Detect which cell encompasses the target text, then output its (x, y) center coordinate. 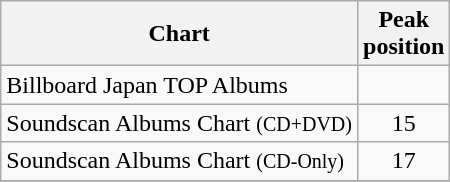
Chart (180, 34)
15 (404, 123)
Billboard Japan TOP Albums (180, 85)
Soundscan Albums Chart (CD+DVD) (180, 123)
Soundscan Albums Chart (CD-Only) (180, 161)
Peak position (404, 34)
17 (404, 161)
